Output the (X, Y) coordinate of the center of the cell containing the given text.  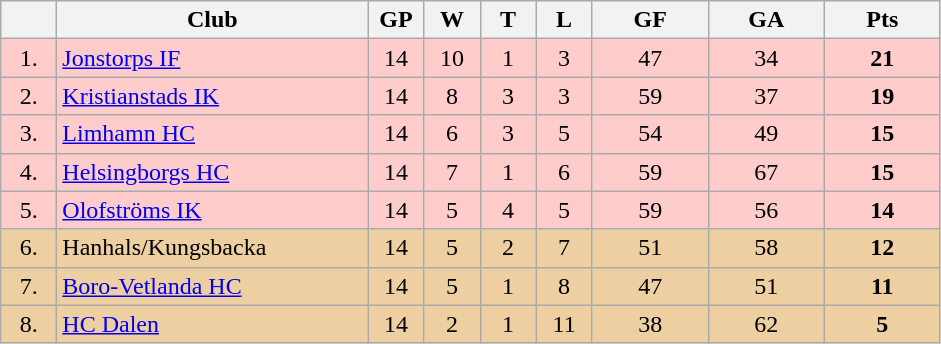
1. (29, 58)
37 (766, 96)
58 (766, 248)
T (508, 20)
34 (766, 58)
Boro-Vetlanda HC (212, 286)
56 (766, 210)
5. (29, 210)
8. (29, 324)
62 (766, 324)
L (564, 20)
GP (396, 20)
GF (650, 20)
6. (29, 248)
12 (882, 248)
2. (29, 96)
21 (882, 58)
4. (29, 172)
Limhamn HC (212, 134)
W (452, 20)
Hanhals/Kungsbacka (212, 248)
19 (882, 96)
4 (508, 210)
10 (452, 58)
3. (29, 134)
54 (650, 134)
Club (212, 20)
67 (766, 172)
49 (766, 134)
Pts (882, 20)
7. (29, 286)
Jonstorps IF (212, 58)
Olofströms IK (212, 210)
38 (650, 324)
Helsingborgs HC (212, 172)
Kristianstads IK (212, 96)
GA (766, 20)
HC Dalen (212, 324)
